Find where the given text appears and provide that cell's center as (X, Y) coordinate. 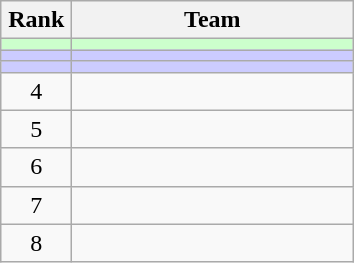
Rank (36, 20)
4 (36, 91)
8 (36, 243)
Team (212, 20)
7 (36, 205)
6 (36, 167)
5 (36, 129)
